Extract the [X, Y] coordinate from the center of the cell holding the provided text.  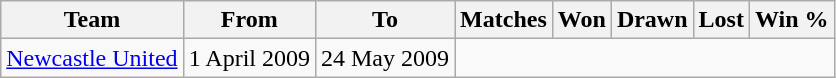
1 April 2009 [249, 58]
To [384, 20]
Newcastle United [92, 58]
Lost [721, 20]
Drawn [652, 20]
Win % [792, 20]
Won [582, 20]
From [249, 20]
Matches [504, 20]
24 May 2009 [384, 58]
Team [92, 20]
